Return the [x, y] coordinate for the center point of the cell that contains the specified text.  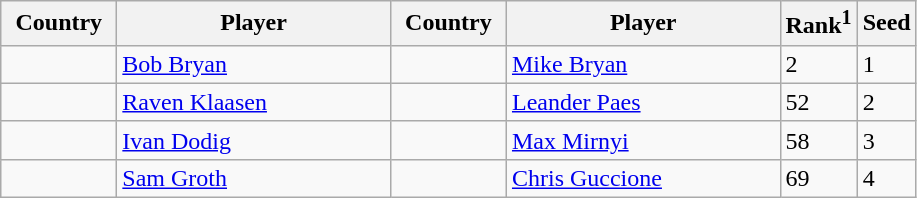
58 [818, 140]
1 [886, 64]
Rank1 [818, 24]
4 [886, 178]
Leander Paes [643, 102]
69 [818, 178]
Seed [886, 24]
Bob Bryan [254, 64]
Max Mirnyi [643, 140]
Raven Klaasen [254, 102]
Mike Bryan [643, 64]
Sam Groth [254, 178]
3 [886, 140]
Chris Guccione [643, 178]
52 [818, 102]
Ivan Dodig [254, 140]
